Search for the cell housing the specified text and yield its (x, y) center coordinate. 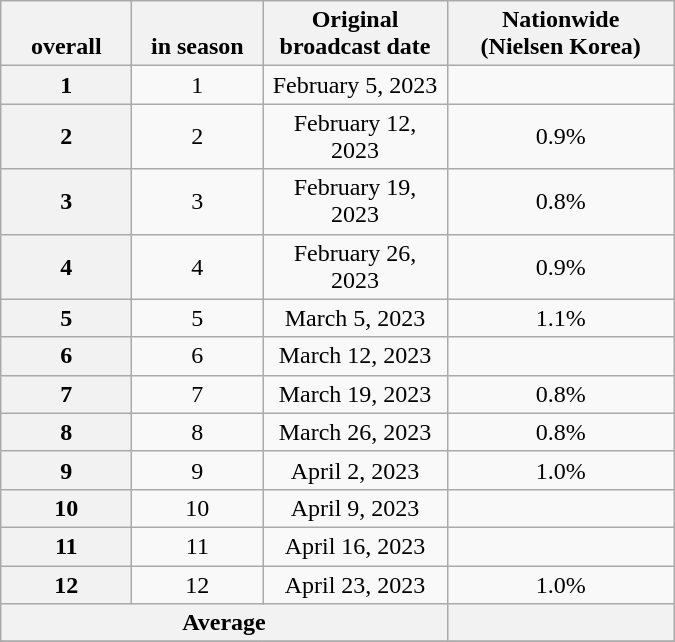
February 12, 2023 (355, 136)
Average (224, 623)
Nationwide(Nielsen Korea) (560, 34)
overall (66, 34)
April 2, 2023 (355, 470)
April 23, 2023 (355, 585)
Original broadcast date (355, 34)
February 5, 2023 (355, 85)
March 19, 2023 (355, 394)
February 26, 2023 (355, 266)
February 19, 2023 (355, 202)
March 26, 2023 (355, 432)
March 5, 2023 (355, 318)
April 9, 2023 (355, 508)
1.1% (560, 318)
April 16, 2023 (355, 546)
in season (198, 34)
March 12, 2023 (355, 356)
